Determine the (X, Y) coordinate at the center of the cell enclosing the given text.  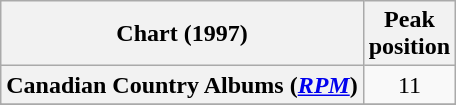
Peak position (409, 34)
Canadian Country Albums (RPM) (182, 85)
Chart (1997) (182, 34)
11 (409, 85)
